Find where the given text appears and provide that cell's center as (x, y) coordinate. 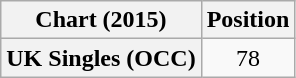
Position (248, 20)
Chart (2015) (101, 20)
UK Singles (OCC) (101, 58)
78 (248, 58)
